Capture the cell that displays the provided text and extract its [X, Y] central coordinate. 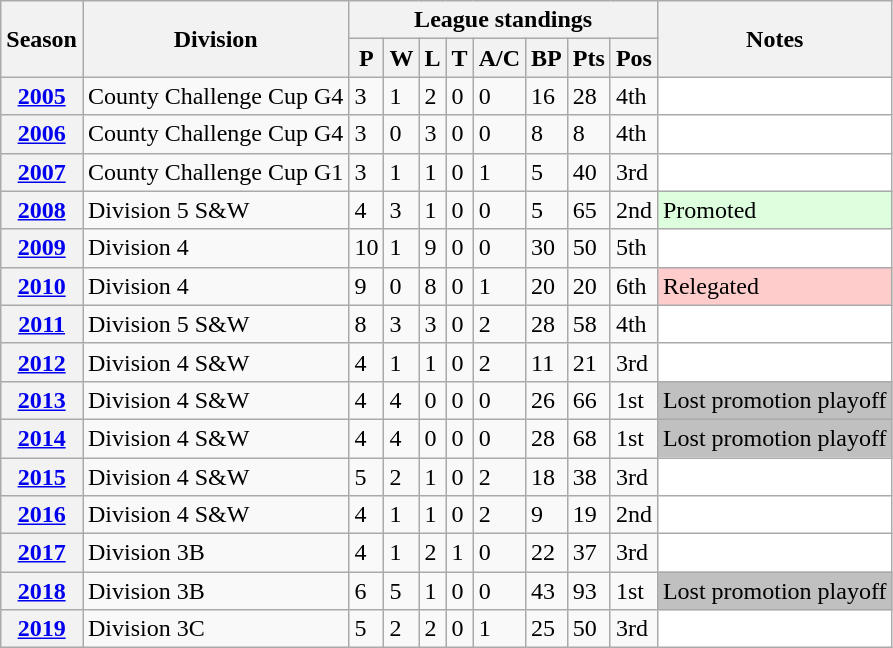
2015 [42, 477]
66 [588, 400]
6th [634, 286]
W [402, 58]
2017 [42, 553]
26 [547, 400]
BP [547, 58]
2011 [42, 324]
2009 [42, 248]
2006 [42, 134]
40 [588, 172]
58 [588, 324]
2005 [42, 96]
2016 [42, 515]
22 [547, 553]
L [432, 58]
League standings [504, 20]
43 [547, 591]
2010 [42, 286]
10 [366, 248]
30 [547, 248]
68 [588, 438]
Promoted [774, 210]
6 [366, 591]
2012 [42, 362]
P [366, 58]
County Challenge Cup G1 [215, 172]
Pts [588, 58]
5th [634, 248]
2014 [42, 438]
Pos [634, 58]
A/C [499, 58]
Division 3C [215, 629]
2018 [42, 591]
21 [588, 362]
16 [547, 96]
2007 [42, 172]
T [460, 58]
93 [588, 591]
2013 [42, 400]
2008 [42, 210]
Notes [774, 39]
Relegated [774, 286]
19 [588, 515]
Season [42, 39]
25 [547, 629]
65 [588, 210]
Division [215, 39]
37 [588, 553]
38 [588, 477]
11 [547, 362]
18 [547, 477]
2019 [42, 629]
